Search for the cell housing the specified text and yield its (x, y) center coordinate. 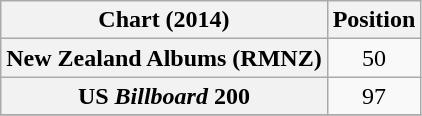
Chart (2014) (164, 20)
Position (374, 20)
US Billboard 200 (164, 96)
New Zealand Albums (RMNZ) (164, 58)
50 (374, 58)
97 (374, 96)
